Identify which cell holds the provided text, then report its (X, Y) central coordinate. 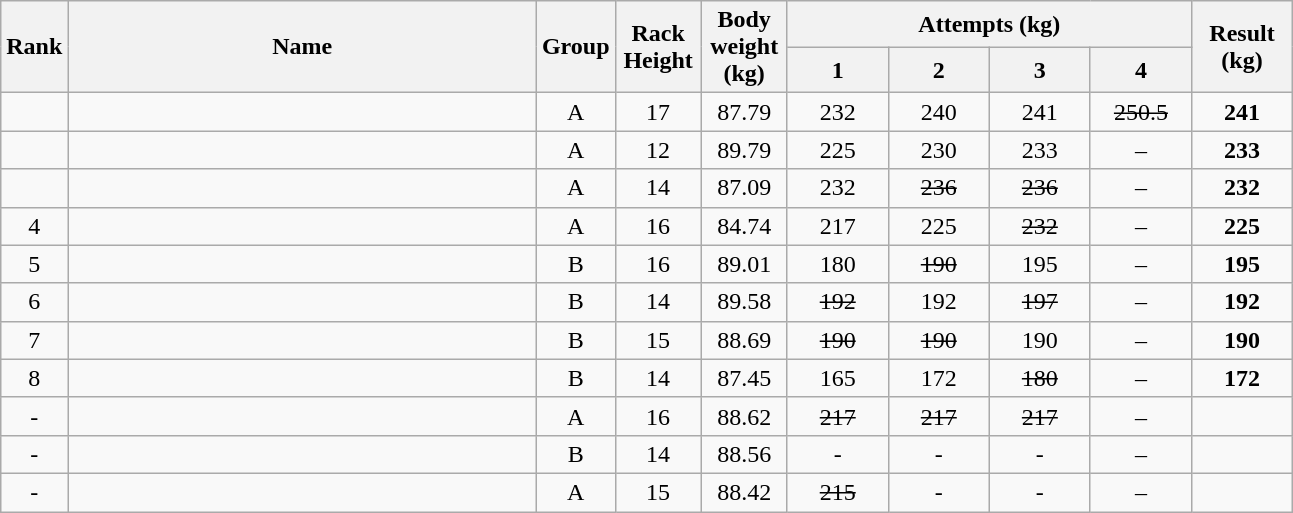
87.45 (744, 378)
Rank (34, 47)
5 (34, 264)
165 (838, 378)
230 (938, 150)
87.09 (744, 188)
1 (838, 70)
197 (1040, 302)
89.58 (744, 302)
12 (658, 150)
88.56 (744, 454)
Body weight (kg) (744, 47)
89.01 (744, 264)
84.74 (744, 226)
7 (34, 340)
Rack Height (658, 47)
88.62 (744, 416)
88.42 (744, 492)
215 (838, 492)
240 (938, 112)
8 (34, 378)
3 (1040, 70)
Group (576, 47)
88.69 (744, 340)
Attempts (kg) (989, 24)
Name (302, 47)
17 (658, 112)
6 (34, 302)
Result (kg) (1242, 47)
250.5 (1140, 112)
87.79 (744, 112)
2 (938, 70)
89.79 (744, 150)
